Find where the given text appears and provide that cell's center as (x, y) coordinate. 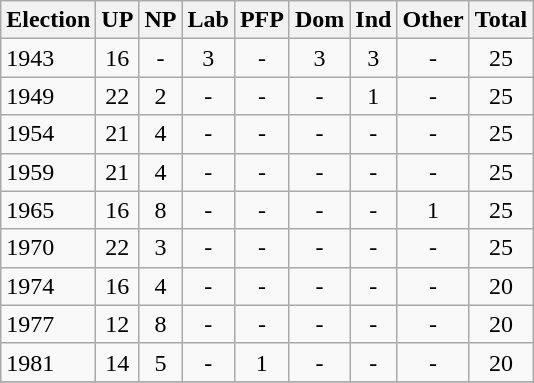
PFP (262, 20)
Election (48, 20)
Total (501, 20)
1965 (48, 210)
1974 (48, 286)
14 (118, 362)
12 (118, 324)
Dom (319, 20)
2 (160, 96)
1954 (48, 134)
NP (160, 20)
Lab (208, 20)
Ind (374, 20)
1970 (48, 248)
1959 (48, 172)
UP (118, 20)
1949 (48, 96)
1981 (48, 362)
1977 (48, 324)
1943 (48, 58)
5 (160, 362)
Other (433, 20)
